Find where the given text appears and provide that cell's center as (X, Y) coordinate. 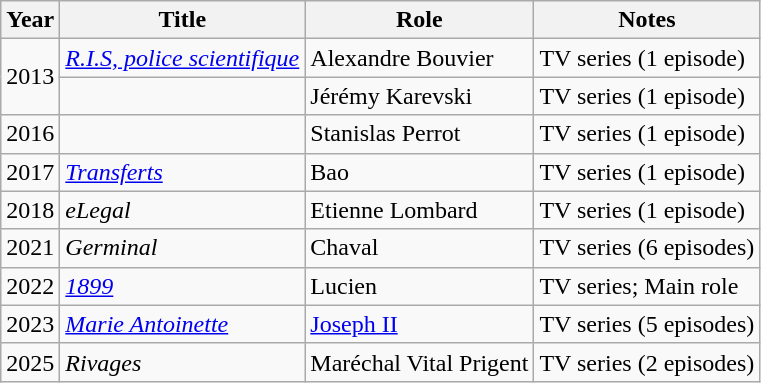
Notes (647, 20)
Germinal (182, 248)
Title (182, 20)
1899 (182, 286)
Rivages (182, 362)
2013 (30, 77)
2017 (30, 172)
2022 (30, 286)
Maréchal Vital Prigent (420, 362)
2021 (30, 248)
Chaval (420, 248)
Etienne Lombard (420, 210)
2023 (30, 324)
R.I.S, police scientifique (182, 58)
Transferts (182, 172)
TV series (5 episodes) (647, 324)
Alexandre Bouvier (420, 58)
2018 (30, 210)
Role (420, 20)
TV series (6 episodes) (647, 248)
TV series; Main role (647, 286)
Stanislas Perrot (420, 134)
2016 (30, 134)
eLegal (182, 210)
Jérémy Karevski (420, 96)
Joseph II (420, 324)
Marie Antoinette (182, 324)
Year (30, 20)
TV series (2 episodes) (647, 362)
Bao (420, 172)
Lucien (420, 286)
2025 (30, 362)
